For the text-containing cell, return its midpoint in (X, Y) coordinate format. 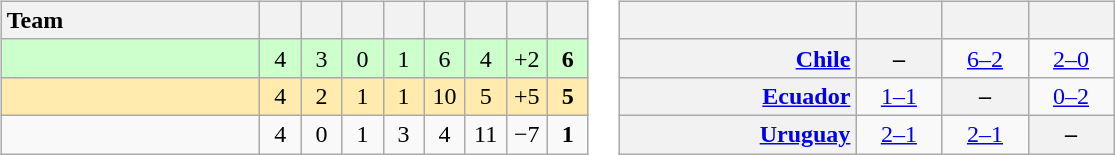
Ecuador (738, 96)
2 (322, 96)
Uruguay (738, 134)
10 (444, 96)
−7 (526, 134)
11 (486, 134)
0–2 (1071, 96)
6–2 (985, 58)
+5 (526, 96)
Team (130, 20)
+2 (526, 58)
1–1 (899, 96)
Chile (738, 58)
2–0 (1071, 58)
